Scan for the cell matching the given text and deliver its [X, Y] coordinate at center. 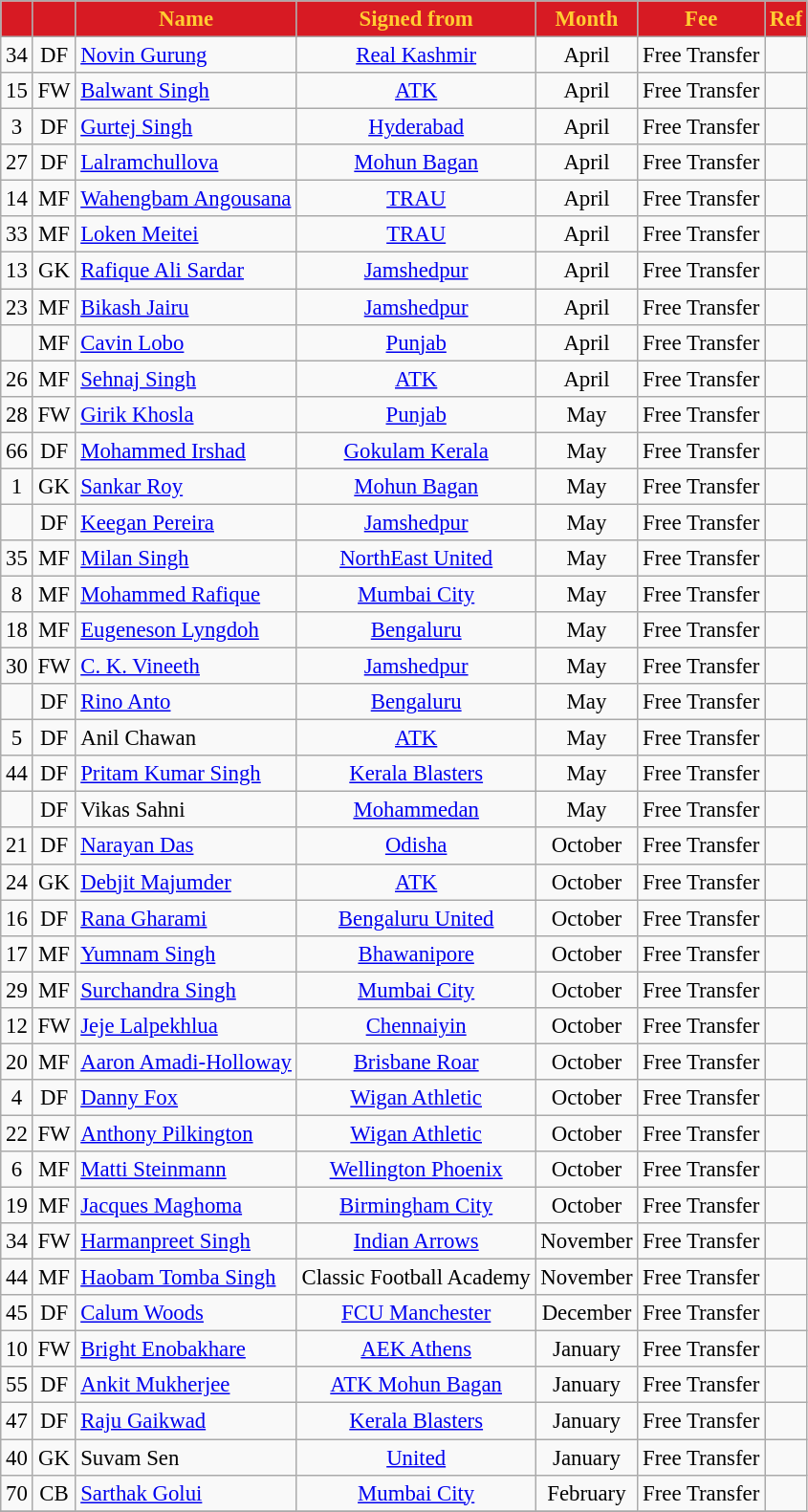
Brisbane Roar [416, 1062]
Balwant Singh [186, 91]
Matti Steinmann [186, 1170]
Odisha [416, 846]
Wellington Phoenix [416, 1170]
Bright Enobakhare [186, 1349]
Harmanpreet Singh [186, 1241]
22 [17, 1133]
14 [17, 199]
Name [186, 19]
18 [17, 630]
Novin Gurung [186, 55]
Rafique Ali Sardar [186, 271]
27 [17, 163]
17 [17, 953]
Birmingham City [416, 1206]
Bengaluru United [416, 918]
Mohammedan [416, 810]
21 [17, 846]
Girik Khosla [186, 414]
Rino Anto [186, 702]
Raju Gaikwad [186, 1421]
20 [17, 1062]
Calum Woods [186, 1313]
Sarthak Golui [186, 1493]
Mohammed Irshad [186, 450]
Gurtej Singh [186, 127]
Debjit Majumder [186, 882]
Anil Chawan [186, 738]
Ref [786, 19]
8 [17, 594]
Milan Singh [186, 559]
Suvam Sen [186, 1457]
Bikash Jairu [186, 307]
3 [17, 127]
Jacques Maghoma [186, 1206]
Bhawanipore [416, 953]
United [416, 1457]
29 [17, 990]
AEK Athens [416, 1349]
C. K. Vineeth [186, 667]
5 [17, 738]
Signed from [416, 19]
Real Kashmir [416, 55]
ATK Mohun Bagan [416, 1386]
Rana Gharami [186, 918]
Wahengbam Angousana [186, 199]
Mohammed Rafique [186, 594]
December [587, 1313]
Aaron Amadi-Holloway [186, 1062]
15 [17, 91]
Jeje Lalpekhlua [186, 1026]
Pritam Kumar Singh [186, 774]
CB [54, 1493]
28 [17, 414]
Month [587, 19]
13 [17, 271]
23 [17, 307]
Classic Football Academy [416, 1278]
Sehnaj Singh [186, 379]
24 [17, 882]
Vikas Sahni [186, 810]
Yumnam Singh [186, 953]
45 [17, 1313]
Anthony Pilkington [186, 1133]
19 [17, 1206]
NorthEast United [416, 559]
35 [17, 559]
66 [17, 450]
Lalramchullova [186, 163]
55 [17, 1386]
Haobam Tomba Singh [186, 1278]
Indian Arrows [416, 1241]
Fee [702, 19]
Eugeneson Lyngdoh [186, 630]
16 [17, 918]
47 [17, 1421]
Chennaiyin [416, 1026]
40 [17, 1457]
33 [17, 234]
4 [17, 1098]
Surchandra Singh [186, 990]
February [587, 1493]
Sankar Roy [186, 487]
Loken Meitei [186, 234]
10 [17, 1349]
Narayan Das [186, 846]
1 [17, 487]
26 [17, 379]
6 [17, 1170]
12 [17, 1026]
FCU Manchester [416, 1313]
Cavin Lobo [186, 342]
Keegan Pereira [186, 522]
70 [17, 1493]
30 [17, 667]
Gokulam Kerala [416, 450]
Ankit Mukherjee [186, 1386]
Hyderabad [416, 127]
Danny Fox [186, 1098]
